Locate the cell with the specified text and output its (x, y) center coordinate. 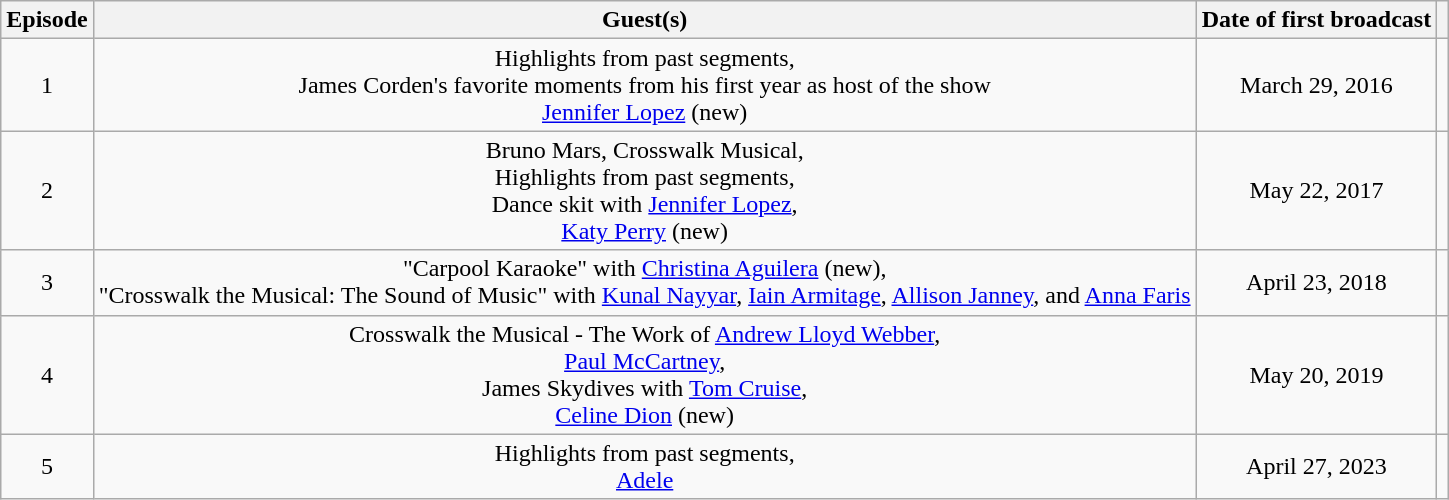
Crosswalk the Musical - The Work of Andrew Lloyd Webber, Paul McCartney, James Skydives with Tom Cruise, Celine Dion (new) (644, 374)
Date of first broadcast (1316, 20)
Highlights from past segments, Adele (644, 466)
April 23, 2018 (1316, 282)
5 (47, 466)
March 29, 2016 (1316, 85)
Episode (47, 20)
2 (47, 190)
Guest(s) (644, 20)
May 20, 2019 (1316, 374)
3 (47, 282)
1 (47, 85)
Highlights from past segments, James Corden's favorite moments from his first year as host of the show Jennifer Lopez (new) (644, 85)
4 (47, 374)
May 22, 2017 (1316, 190)
Bruno Mars, Crosswalk Musical, Highlights from past segments, Dance skit with Jennifer Lopez, Katy Perry (new) (644, 190)
April 27, 2023 (1316, 466)
